Identify which cell holds the provided text, then report its (x, y) central coordinate. 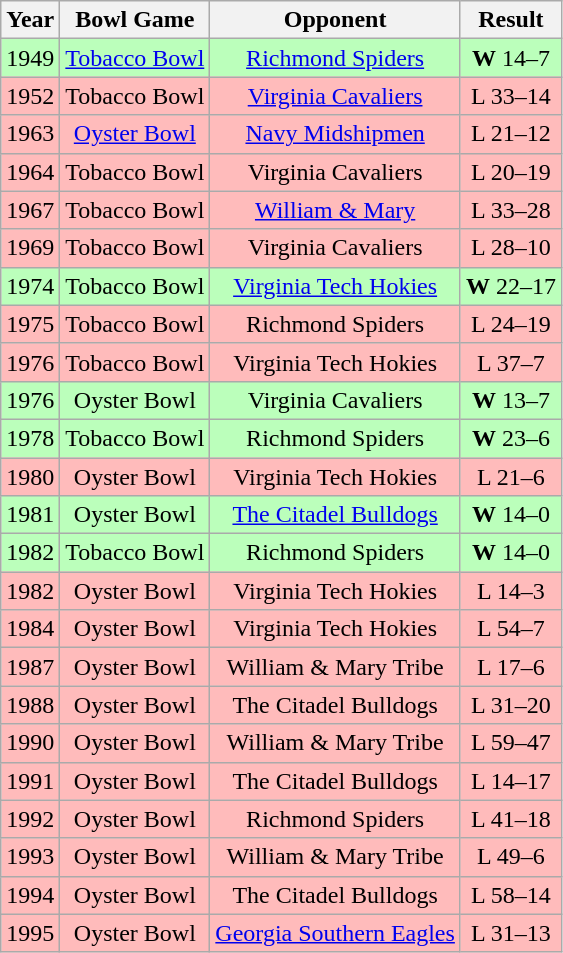
1991 (30, 781)
Result (510, 20)
L 59–47 (510, 743)
L 41–18 (510, 819)
Bowl Game (135, 20)
Opponent (336, 20)
Georgia Southern Eagles (336, 933)
1967 (30, 210)
L 21–6 (510, 477)
1969 (30, 248)
Year (30, 20)
1984 (30, 629)
L 31–20 (510, 705)
L 17–6 (510, 667)
L 14–3 (510, 591)
L 33–14 (510, 96)
1993 (30, 857)
1952 (30, 96)
L 58–14 (510, 895)
1964 (30, 172)
1994 (30, 895)
William & Mary (336, 210)
L 33–28 (510, 210)
L 14–17 (510, 781)
1963 (30, 134)
1988 (30, 705)
L 49–6 (510, 857)
L 20–19 (510, 172)
L 28–10 (510, 248)
L 21–12 (510, 134)
L 31–13 (510, 933)
1987 (30, 667)
W 13–7 (510, 400)
1974 (30, 286)
1975 (30, 324)
L 24–19 (510, 324)
W 22–17 (510, 286)
1949 (30, 58)
L 54–7 (510, 629)
1995 (30, 933)
1981 (30, 515)
1990 (30, 743)
1980 (30, 477)
1992 (30, 819)
1978 (30, 438)
Navy Midshipmen (336, 134)
W 23–6 (510, 438)
W 14–7 (510, 58)
L 37–7 (510, 362)
